Locate the cell with the specified text and output its [x, y] center coordinate. 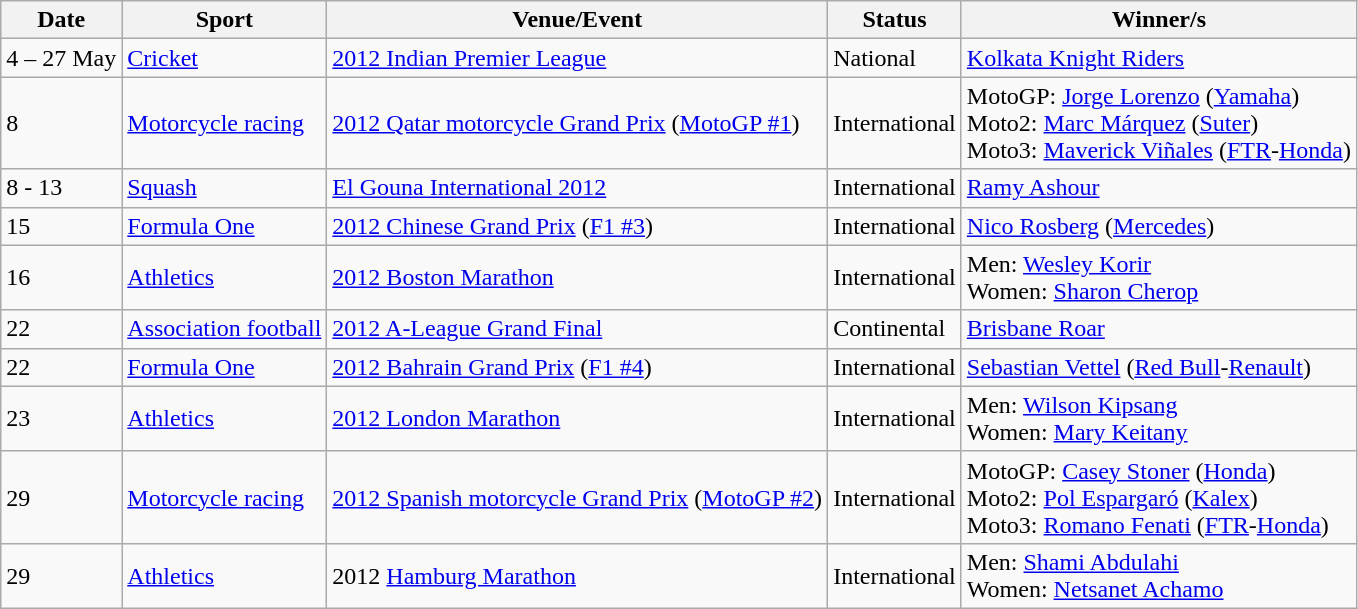
El Gouna International 2012 [578, 188]
Kolkata Knight Riders [1158, 58]
Men: Wesley Korir Women: Sharon Cherop [1158, 278]
16 [62, 278]
2012 Boston Marathon [578, 278]
Nico Rosberg (Mercedes) [1158, 226]
15 [62, 226]
2012 Chinese Grand Prix (F1 #3) [578, 226]
Winner/s [1158, 20]
Brisbane Roar [1158, 329]
2012 Indian Premier League [578, 58]
2012 Spanish motorcycle Grand Prix (MotoGP #2) [578, 497]
Men: Shami Abdulahi Women: Netsanet Achamo [1158, 576]
2012 London Marathon [578, 418]
Continental [895, 329]
Cricket [224, 58]
2012 Hamburg Marathon [578, 576]
2012 A-League Grand Final [578, 329]
2012 Bahrain Grand Prix (F1 #4) [578, 367]
Sport [224, 20]
2012 Qatar motorcycle Grand Prix (MotoGP #1) [578, 123]
Date [62, 20]
Men: Wilson KipsangWomen: Mary Keitany [1158, 418]
MotoGP: Casey Stoner (Honda)Moto2: Pol Espargaró (Kalex)Moto3: Romano Fenati (FTR-Honda) [1158, 497]
Association football [224, 329]
National [895, 58]
23 [62, 418]
8 [62, 123]
4 – 27 May [62, 58]
Status [895, 20]
Ramy Ashour [1158, 188]
Sebastian Vettel (Red Bull-Renault) [1158, 367]
8 - 13 [62, 188]
MotoGP: Jorge Lorenzo (Yamaha)Moto2: Marc Márquez (Suter)Moto3: Maverick Viñales (FTR-Honda) [1158, 123]
Squash [224, 188]
Venue/Event [578, 20]
